Return the (x, y) coordinate for the center point of the cell that contains the specified text.  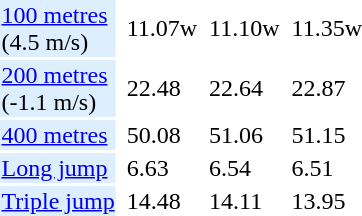
11.07w (162, 28)
50.08 (162, 135)
11.10w (244, 28)
100 metres (4.5 m/s) (58, 28)
22.48 (162, 88)
Triple jump (58, 201)
22.64 (244, 88)
Long jump (58, 168)
51.06 (244, 135)
14.48 (162, 201)
6.63 (162, 168)
6.54 (244, 168)
400 metres (58, 135)
14.11 (244, 201)
200 metres (-1.1 m/s) (58, 88)
